Capture the cell that displays the provided text and extract its [x, y] central coordinate. 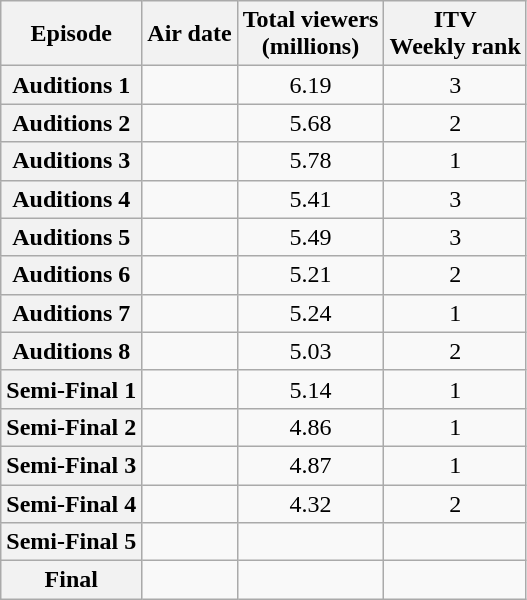
Auditions 1 [72, 85]
Auditions 2 [72, 123]
5.78 [310, 161]
5.03 [310, 351]
Semi-Final 5 [72, 542]
Auditions 8 [72, 351]
Semi-Final 4 [72, 503]
6.19 [310, 85]
5.24 [310, 313]
4.87 [310, 465]
5.14 [310, 389]
4.86 [310, 427]
5.68 [310, 123]
Auditions 6 [72, 275]
5.41 [310, 199]
Semi-Final 3 [72, 465]
4.32 [310, 503]
Semi-Final 1 [72, 389]
ITVWeekly rank [455, 34]
Final [72, 580]
Auditions 7 [72, 313]
Auditions 5 [72, 237]
5.21 [310, 275]
Air date [190, 34]
5.49 [310, 237]
Auditions 3 [72, 161]
Episode [72, 34]
Semi-Final 2 [72, 427]
Auditions 4 [72, 199]
Total viewers(millions) [310, 34]
